For the text-containing cell, return its midpoint in [x, y] coordinate format. 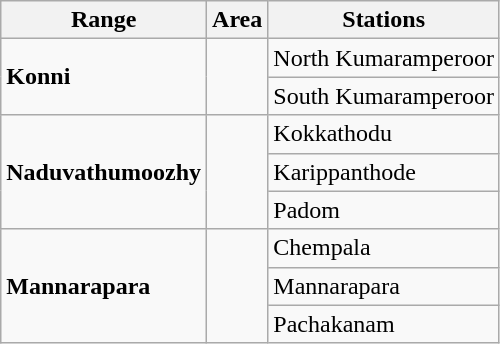
Stations [384, 20]
South Kumaramperoor [384, 96]
Chempala [384, 248]
Pachakanam [384, 324]
Kokkathodu [384, 134]
Karippanthode [384, 172]
Padom [384, 210]
Konni [104, 77]
Naduvathumoozhy [104, 172]
Range [104, 20]
North Kumaramperoor [384, 58]
Area [238, 20]
